Search for the cell housing the specified text and yield its [X, Y] center coordinate. 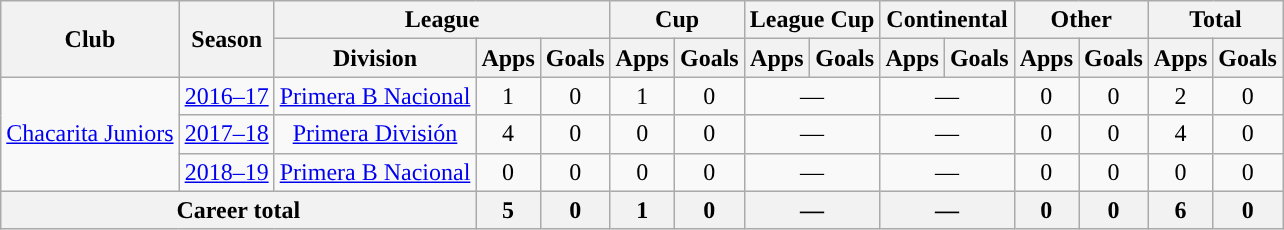
Cup [677, 20]
Other [1081, 20]
Career total [238, 210]
2018–19 [226, 172]
League [442, 20]
2017–18 [226, 134]
Primera División [375, 134]
Division [375, 58]
2016–17 [226, 96]
Total [1215, 20]
Club [90, 39]
2 [1180, 96]
Continental [947, 20]
5 [508, 210]
Season [226, 39]
League Cup [812, 20]
6 [1180, 210]
Chacarita Juniors [90, 134]
